Search for the cell housing the specified text and yield its [x, y] center coordinate. 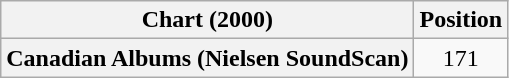
Canadian Albums (Nielsen SoundScan) [208, 58]
Position [461, 20]
Chart (2000) [208, 20]
171 [461, 58]
